Determine the (x, y) coordinate at the center of the cell enclosing the given text.  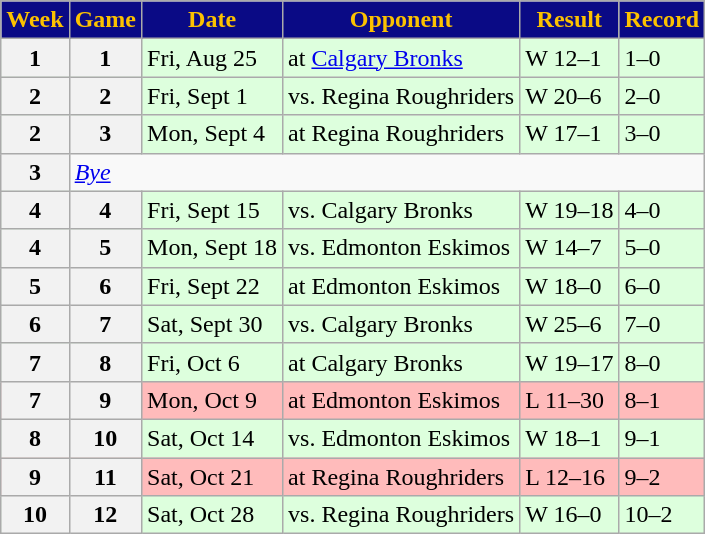
Sat, Oct 28 (212, 515)
Fri, Sept 22 (212, 286)
Result (570, 20)
Week (35, 20)
Mon, Sept 4 (212, 134)
9–2 (662, 477)
1–0 (662, 58)
6–0 (662, 286)
Sat, Sept 30 (212, 324)
7–0 (662, 324)
Mon, Oct 9 (212, 400)
Fri, Aug 25 (212, 58)
2–0 (662, 96)
W 12–1 (570, 58)
8–1 (662, 400)
Fri, Oct 6 (212, 362)
W 14–7 (570, 248)
Record (662, 20)
Sat, Oct 14 (212, 438)
W 25–6 (570, 324)
L 12–16 (570, 477)
12 (105, 515)
8–0 (662, 362)
Sat, Oct 21 (212, 477)
W 18–1 (570, 438)
Date (212, 20)
Fri, Sept 15 (212, 210)
Fri, Sept 1 (212, 96)
L 11–30 (570, 400)
9–1 (662, 438)
5–0 (662, 248)
11 (105, 477)
Mon, Sept 18 (212, 248)
Bye (386, 172)
W 19–17 (570, 362)
3–0 (662, 134)
4–0 (662, 210)
W 19–18 (570, 210)
10–2 (662, 515)
Game (105, 20)
W 17–1 (570, 134)
W 20–6 (570, 96)
W 18–0 (570, 286)
Opponent (402, 20)
W 16–0 (570, 515)
